Search for the cell housing the specified text and yield its (X, Y) center coordinate. 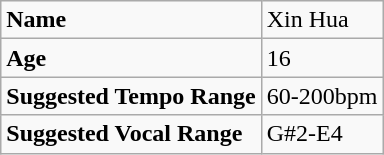
Xin Hua (322, 20)
Age (131, 58)
16 (322, 58)
Suggested Tempo Range (131, 96)
Name (131, 20)
G#2-E4 (322, 134)
Suggested Vocal Range (131, 134)
60-200bpm (322, 96)
